Identify which cell holds the provided text, then report its (X, Y) central coordinate. 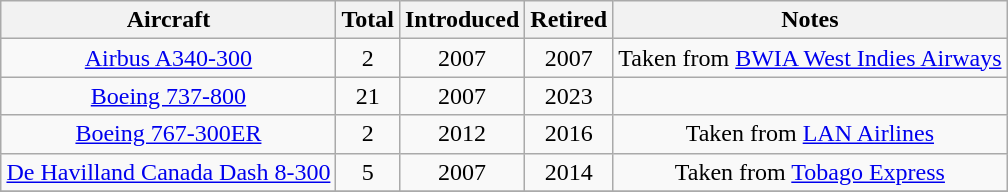
Aircraft (168, 20)
2016 (569, 134)
21 (368, 96)
Total (368, 20)
Taken from LAN Airlines (810, 134)
Boeing 767-300ER (168, 134)
Boeing 737-800 (168, 96)
Retired (569, 20)
2014 (569, 172)
5 (368, 172)
Airbus A340-300 (168, 58)
2023 (569, 96)
Taken from BWIA West Indies Airways (810, 58)
Introduced (462, 20)
Notes (810, 20)
2012 (462, 134)
De Havilland Canada Dash 8-300 (168, 172)
Taken from Tobago Express (810, 172)
